Return the [x, y] coordinate for the center point of the cell that contains the specified text.  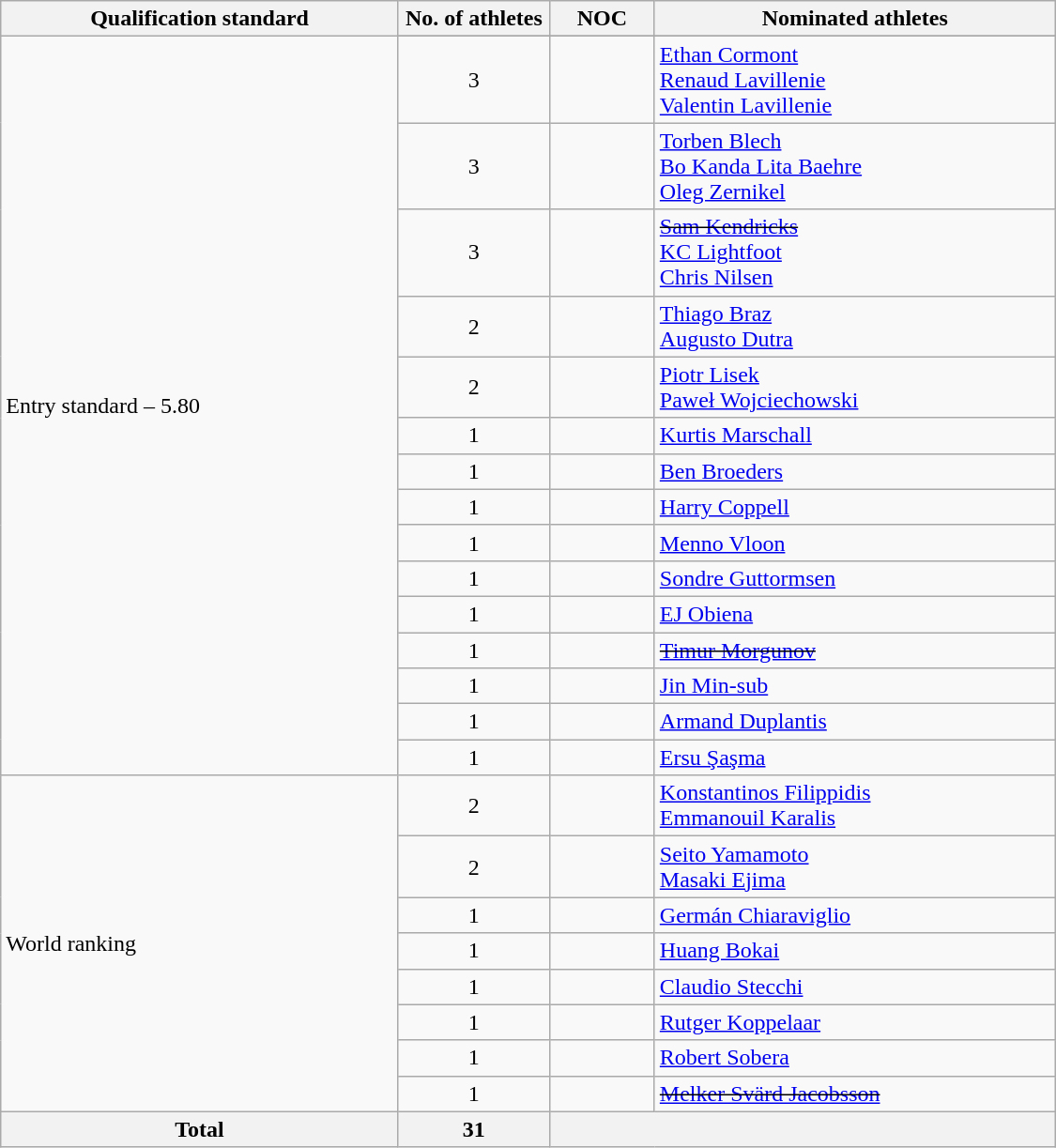
Rutger Koppelaar [854, 1022]
World ranking [200, 943]
Ethan Cormont Renaud LavillenieValentin Lavillenie [854, 80]
Robert Sobera [854, 1058]
Total [200, 1129]
Huang Bokai [854, 951]
Torben BlechBo Kanda Lita BaehreOleg Zernikel [854, 166]
Menno Vloon [854, 543]
Sondre Guttormsen [854, 578]
Germán Chiaraviglio [854, 915]
Melker Svärd Jacobsson [854, 1094]
EJ Obiena [854, 614]
Qualification standard [200, 19]
Nominated athletes [854, 19]
NOC [602, 19]
Thiago BrazAugusto Dutra [854, 327]
Piotr LisekPaweł Wojciechowski [854, 387]
Ben Broeders [854, 471]
Harry Coppell [854, 507]
31 [473, 1129]
Claudio Stecchi [854, 987]
Armand Duplantis [854, 722]
Ersu Şaşma [854, 758]
Timur Morgunov [854, 651]
Seito YamamotoMasaki Ejima [854, 867]
Kurtis Marschall [854, 436]
Sam KendricksKC LightfootChris Nilsen [854, 253]
Konstantinos FilippidisEmmanouil Karalis [854, 805]
Entry standard – 5.80 [200, 406]
Jin Min-sub [854, 686]
No. of athletes [473, 19]
